Determine the [x, y] coordinate at the center of the cell enclosing the given text.  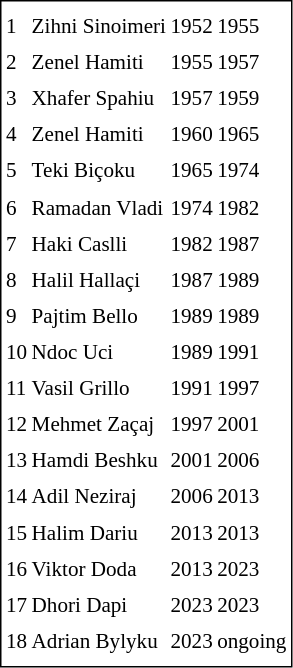
Dhori Dapi [99, 605]
5 [16, 171]
18 [16, 641]
15 [16, 533]
Mehmet Zaçaj [99, 424]
17 [16, 605]
11 [16, 388]
1960 [191, 135]
2 [16, 63]
8 [16, 280]
Ramadan Vladi [99, 207]
Adrian Bylyku [99, 641]
6 [16, 207]
12 [16, 424]
1 [16, 26]
7 [16, 243]
Pajtim Bello [99, 316]
13 [16, 460]
Zihni Sinoimeri [99, 26]
16 [16, 569]
Ndoc Uci [99, 352]
14 [16, 497]
Adil Neziraj [99, 497]
10 [16, 352]
Teki Biçoku [99, 171]
Viktor Doda [99, 569]
Xhafer Spahiu [99, 99]
3 [16, 99]
9 [16, 316]
Hamdi Beshku [99, 460]
1959 [252, 99]
Halil Hallaçi [99, 280]
Vasil Grillo [99, 388]
4 [16, 135]
1952 [191, 26]
Halim Dariu [99, 533]
ongoing [252, 641]
Haki Caslli [99, 243]
